Find where the given text appears and provide that cell's center as (x, y) coordinate. 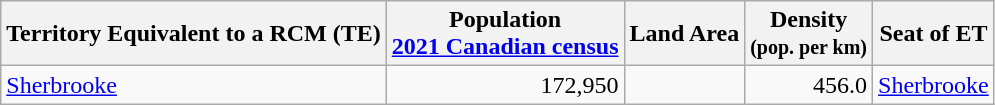
Density(pop. per km) (809, 34)
456.0 (809, 85)
Land Area (684, 34)
Population2021 Canadian census (505, 34)
Territory Equivalent to a RCM (TE) (194, 34)
172,950 (505, 85)
Seat of ET (934, 34)
